For the text-containing cell, return its midpoint in (x, y) coordinate format. 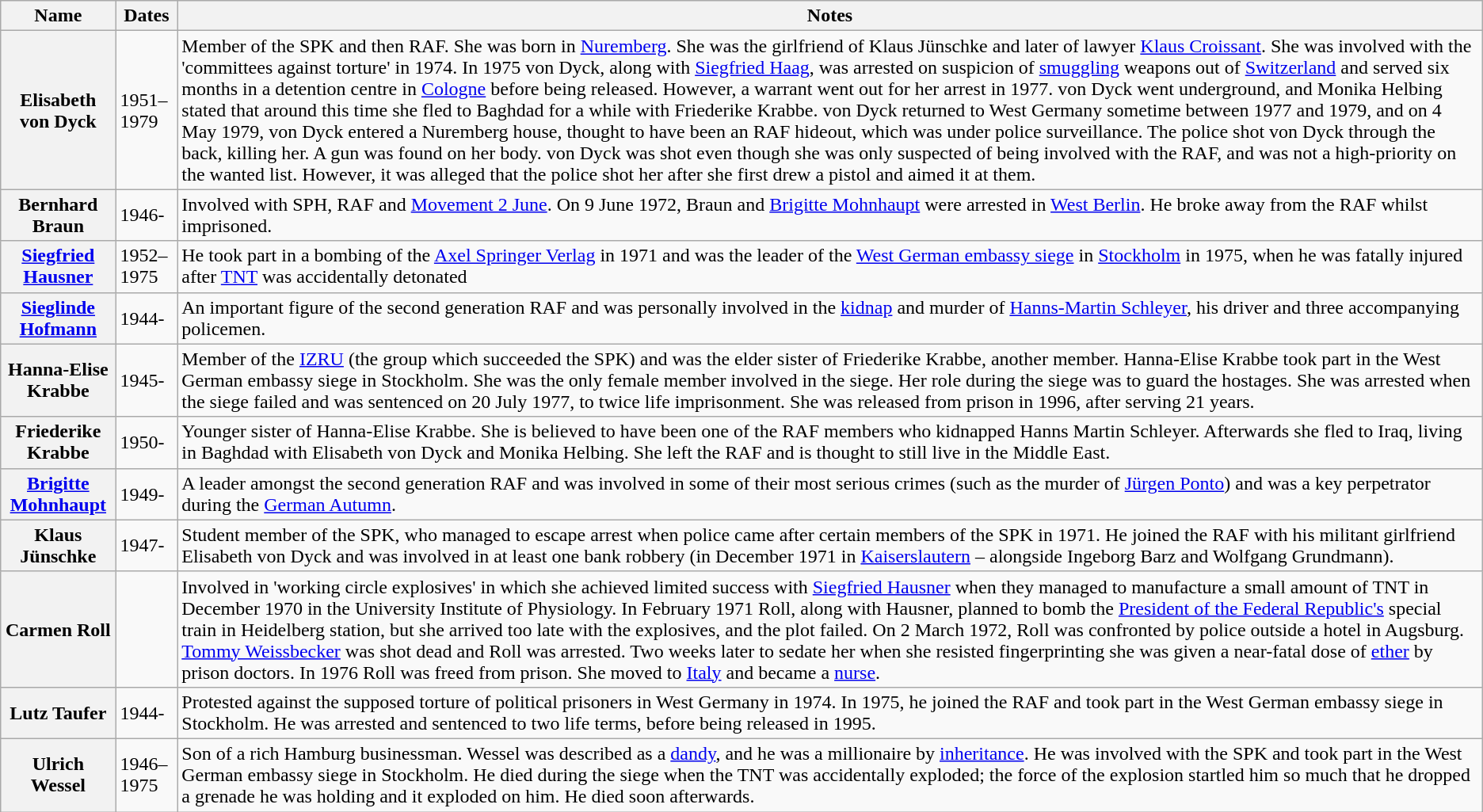
1947- (147, 545)
Brigitte Mohnhaupt (59, 494)
Lutz Taufer (59, 713)
Sieglinde Hofmann (59, 318)
Elisabeth von Dyck (59, 110)
Friederike Krabbe (59, 442)
Ulrich Wessel (59, 775)
Klaus Jünschke (59, 545)
Dates (147, 16)
Bernhard Braun (59, 215)
1952–1975 (147, 266)
1951–1979 (147, 110)
1949- (147, 494)
Notes (830, 16)
Carmen Roll (59, 629)
1946- (147, 215)
1950- (147, 442)
1946–1975 (147, 775)
1945- (147, 380)
Hanna-Elise Krabbe (59, 380)
Name (59, 16)
Siegfried Hausner (59, 266)
